For the text-containing cell, return its midpoint in (x, y) coordinate format. 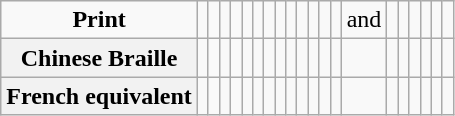
French equivalent (100, 96)
and (364, 20)
Chinese Braille (100, 58)
Print (100, 20)
